Determine the (x, y) coordinate at the center of the cell enclosing the given text.  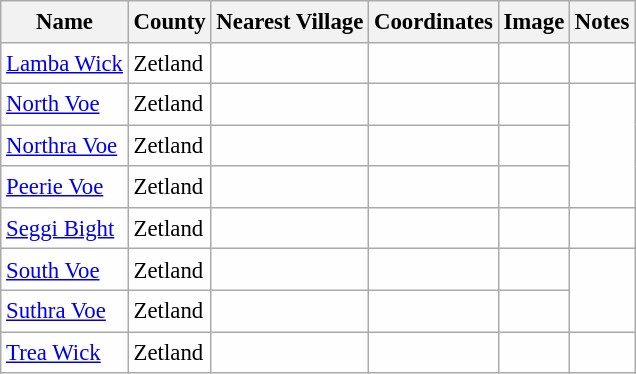
Seggi Bight (65, 228)
North Voe (65, 104)
Trea Wick (65, 352)
Notes (602, 22)
Peerie Voe (65, 186)
Lamba Wick (65, 62)
Nearest Village (290, 22)
County (170, 22)
South Voe (65, 270)
Image (534, 22)
Coordinates (434, 22)
Northra Voe (65, 146)
Name (65, 22)
Suthra Voe (65, 312)
